Locate the cell with the specified text and output its (X, Y) center coordinate. 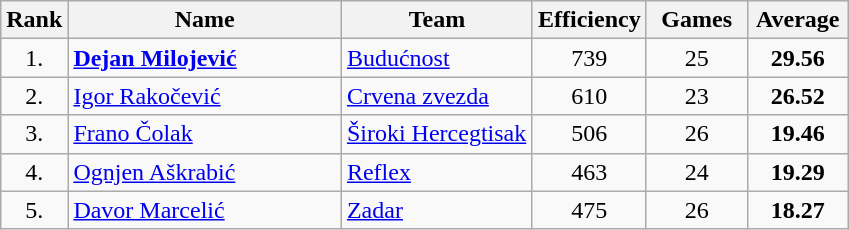
Rank (34, 20)
506 (589, 134)
2. (34, 96)
Dejan Milojević (205, 58)
Name (205, 20)
475 (589, 210)
Reflex (436, 172)
5. (34, 210)
Zadar (436, 210)
4. (34, 172)
739 (589, 58)
Davor Marcelić (205, 210)
Average (798, 20)
Crvena zvezda (436, 96)
Ognjen Aškrabić (205, 172)
Široki Hercegtisak (436, 134)
Games (696, 20)
Igor Rakočević (205, 96)
610 (589, 96)
25 (696, 58)
Efficiency (589, 20)
Budućnost (436, 58)
19.46 (798, 134)
19.29 (798, 172)
24 (696, 172)
18.27 (798, 210)
Team (436, 20)
29.56 (798, 58)
26.52 (798, 96)
463 (589, 172)
1. (34, 58)
23 (696, 96)
3. (34, 134)
Frano Čolak (205, 134)
